For the text-containing cell, return its midpoint in (X, Y) coordinate format. 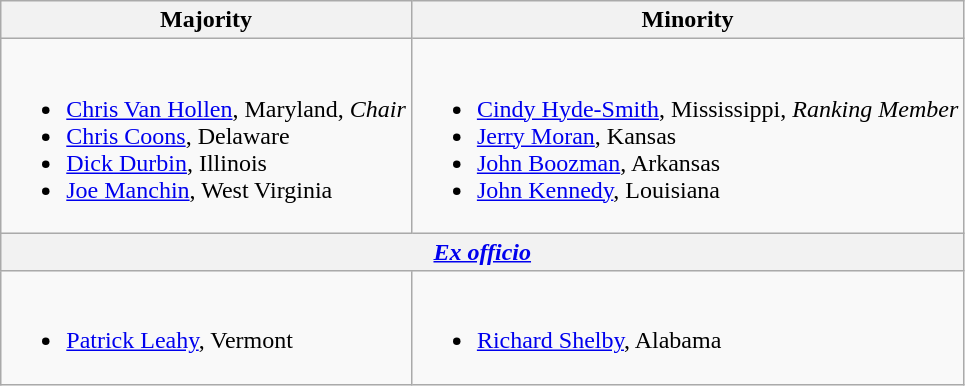
Chris Van Hollen, Maryland, ChairChris Coons, DelawareDick Durbin, IllinoisJoe Manchin, West Virginia (206, 136)
Ex officio (482, 252)
Majority (206, 20)
Patrick Leahy, Vermont (206, 328)
Cindy Hyde-Smith, Mississippi, Ranking MemberJerry Moran, KansasJohn Boozman, ArkansasJohn Kennedy, Louisiana (687, 136)
Richard Shelby, Alabama (687, 328)
Minority (687, 20)
